Provide the (x, y) coordinate of the cell's center where the given text is located.  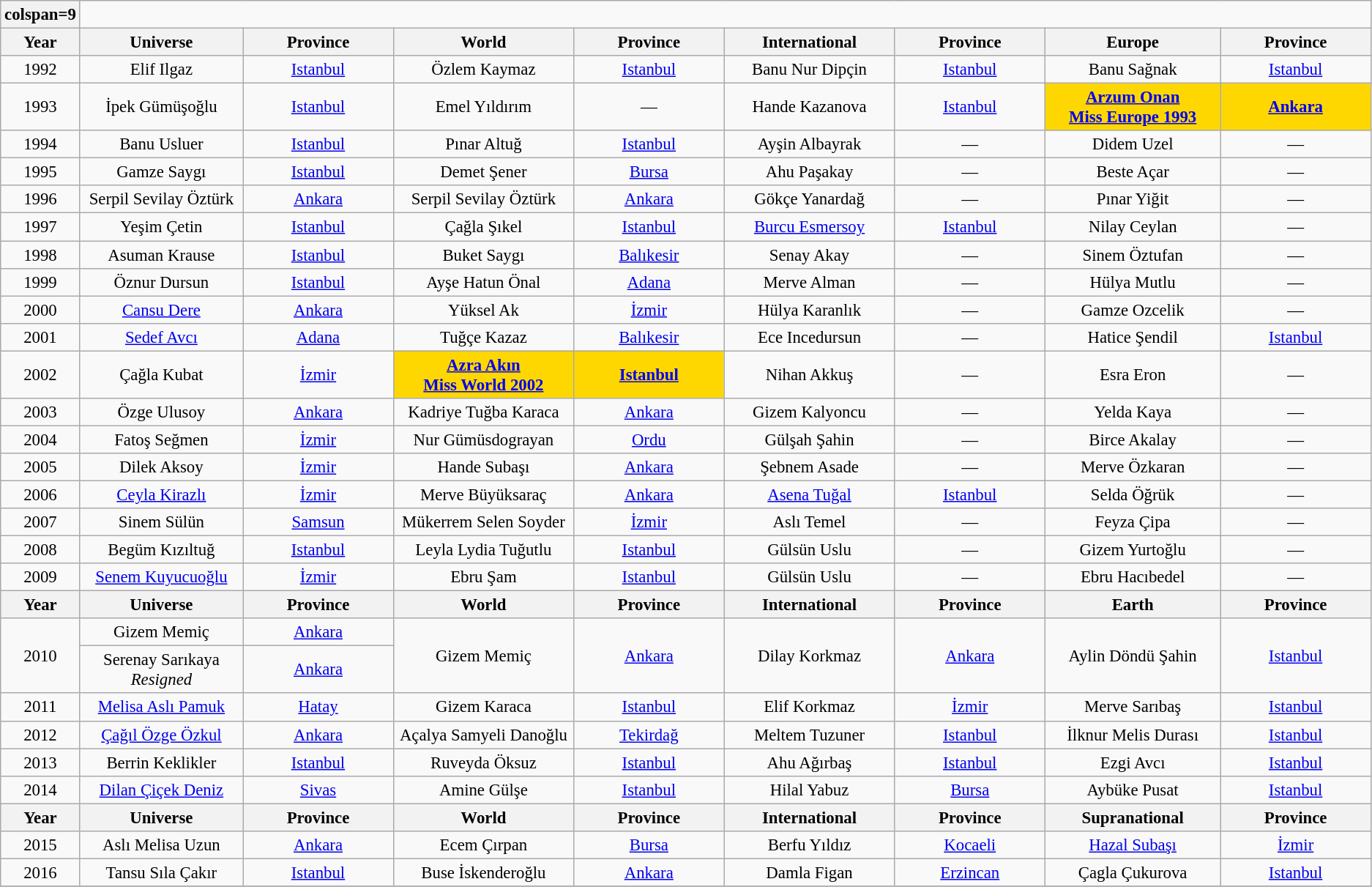
Ordu (649, 439)
1992 (40, 70)
2007 (40, 522)
Ece Incedursun (810, 337)
Burcu Esmersoy (810, 227)
Fatoş Seğmen (161, 439)
2005 (40, 467)
Melisa Aslı Pamuk (161, 708)
İpek Gümüşoğlu (161, 107)
Aslı Temel (810, 522)
Gamze Ozcelik (1133, 310)
Hande Kazanova (810, 107)
Gizem Yurtoğlu (1133, 550)
Gamze Saygı (161, 172)
Tansu Sıla Çakır (161, 872)
Gökçe Yanardağ (810, 200)
1996 (40, 200)
Dilan Çiçek Deniz (161, 790)
Berfu Yıldız (810, 845)
Ruveyda Öksuz (483, 762)
Beste Açar (1133, 172)
Sinem Öztufan (1133, 255)
Yelda Kaya (1133, 412)
Çagla Çukurova (1133, 872)
2004 (40, 439)
Hilal Yabuz (810, 790)
2011 (40, 708)
Ayşin Albayrak (810, 144)
Demet Şener (483, 172)
Öznur Dursun (161, 282)
Hülya Mutlu (1133, 282)
Aylin Döndü Şahin (1133, 656)
Birce Akalay (1133, 439)
Damla Figan (810, 872)
Ceyla Kirazlı (161, 494)
Mükerrem Selen Soyder (483, 522)
Pınar Altuğ (483, 144)
Hazal Subaşı (1133, 845)
Çağla Kubat (161, 375)
Elif Korkmaz (810, 708)
Asena Tuğal (810, 494)
Banu Sağnak (1133, 70)
1999 (40, 282)
2015 (40, 845)
2016 (40, 872)
Merve Sarıbaş (1133, 708)
2013 (40, 762)
2000 (40, 310)
Ezgi Avcı (1133, 762)
Ahu Paşakay (810, 172)
Ahu Ağırbaş (810, 762)
Azra AkınMiss World 2002 (483, 375)
Hülya Karanlık (810, 310)
Emel Yıldırım (483, 107)
Kadriye Tuğba Karaca (483, 412)
Erzincan (970, 872)
Dilay Korkmaz (810, 656)
1994 (40, 144)
Amine Gülşe (483, 790)
Çağla Şıkel (483, 227)
Senay Akay (810, 255)
2001 (40, 337)
Aslı Melisa Uzun (161, 845)
Selda Öğrük (1133, 494)
Merve Büyüksaraç (483, 494)
1993 (40, 107)
Berrin Keklikler (161, 762)
Banu Usluer (161, 144)
Gizem Karaca (483, 708)
Dilek Aksoy (161, 467)
Arzum OnanMiss Europe 1993 (1133, 107)
Cansu Dere (161, 310)
Ebru Şam (483, 577)
Sinem Sülün (161, 522)
Senem Kuyucuoğlu (161, 577)
Elif Ilgaz (161, 70)
Nihan Akkuş (810, 375)
Asuman Krause (161, 255)
1997 (40, 227)
Hatice Şendil (1133, 337)
Serenay SarıkayaResigned (161, 669)
Meltem Tuzuner (810, 735)
Çağıl Özge Özkul (161, 735)
Merve Özkaran (1133, 467)
Tuğçe Kazaz (483, 337)
Ayşe Hatun Önal (483, 282)
Buket Saygı (483, 255)
Pınar Yiğit (1133, 200)
Yüksel Ak (483, 310)
Aybüke Pusat (1133, 790)
İlknur Melis Durası (1133, 735)
1995 (40, 172)
2014 (40, 790)
Ebru Hacıbedel (1133, 577)
Nur Gümüsdograyan (483, 439)
1998 (40, 255)
colspan=9 (40, 15)
Ecem Çırpan (483, 845)
2012 (40, 735)
Banu Nur Dipçin (810, 70)
Özge Ulusoy (161, 412)
Merve Alman (810, 282)
Buse İskenderoğlu (483, 872)
Hatay (318, 708)
Sivas (318, 790)
Kocaeli (970, 845)
Europe (1133, 42)
Açalya Samyeli Danoğlu (483, 735)
2002 (40, 375)
Tekirdağ (649, 735)
Hande Subaşı (483, 467)
Özlem Kaymaz (483, 70)
Feyza Çipa (1133, 522)
2003 (40, 412)
Begüm Kızıltuğ (161, 550)
Yeşim Çetin (161, 227)
2010 (40, 656)
Didem Uzel (1133, 144)
Earth (1133, 605)
Esra Eron (1133, 375)
2008 (40, 550)
2006 (40, 494)
Nilay Ceylan (1133, 227)
Supranational (1133, 817)
Gülşah Şahin (810, 439)
Leyla Lydia Tuğutlu (483, 550)
2009 (40, 577)
Sedef Avcı (161, 337)
Samsun (318, 522)
Gizem Kalyoncu (810, 412)
Şebnem Asade (810, 467)
